Return (x, y) of the center of cell containing provided text 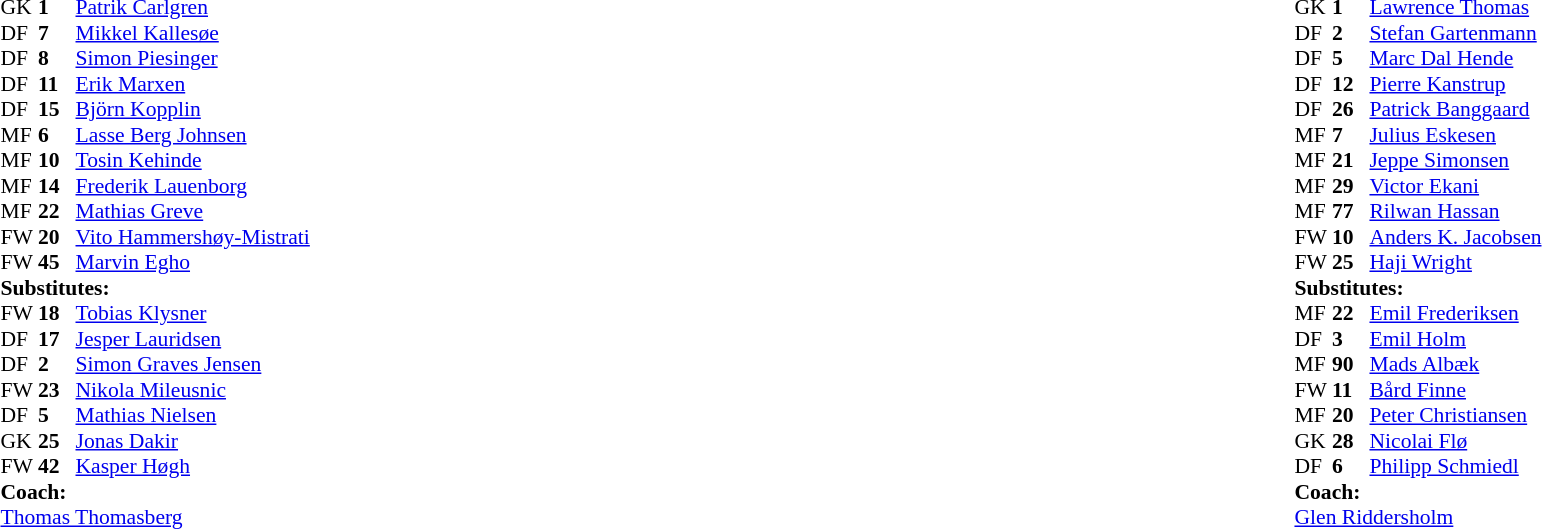
Tosin Kehinde (193, 161)
21 (1351, 161)
18 (57, 313)
23 (57, 390)
Julius Eskesen (1455, 135)
8 (57, 59)
Emil Holm (1455, 339)
17 (57, 339)
Mads Albæk (1455, 365)
Patrick Banggaard (1455, 109)
Vito Hammershøy-Mistrati (193, 237)
Peter Christiansen (1455, 415)
3 (1351, 339)
Nikola Mileusnic (193, 390)
Jeppe Simonsen (1455, 161)
Björn Kopplin (193, 109)
Lasse Berg Johnsen (193, 135)
Mikkel Kallesøe (193, 33)
Emil Frederiksen (1455, 313)
Marc Dal Hende (1455, 59)
Jesper Lauridsen (193, 339)
Erik Marxen (193, 84)
Haji Wright (1455, 263)
29 (1351, 186)
Simon Piesinger (193, 59)
Nicolai Flø (1455, 441)
Anders K. Jacobsen (1455, 237)
90 (1351, 365)
Victor Ekani (1455, 186)
Kasper Høgh (193, 467)
Rilwan Hassan (1455, 211)
Marvin Egho (193, 263)
Philipp Schmiedl (1455, 467)
Bård Finne (1455, 390)
Pierre Kanstrup (1455, 84)
Jonas Dakir (193, 441)
14 (57, 186)
Frederik Lauenborg (193, 186)
26 (1351, 109)
77 (1351, 211)
42 (57, 467)
Mathias Greve (193, 211)
45 (57, 263)
Tobias Klysner (193, 313)
Simon Graves Jensen (193, 365)
12 (1351, 84)
28 (1351, 441)
Mathias Nielsen (193, 415)
Stefan Gartenmann (1455, 33)
15 (57, 109)
